Output the [x, y] coordinate of the center of the cell containing the given text.  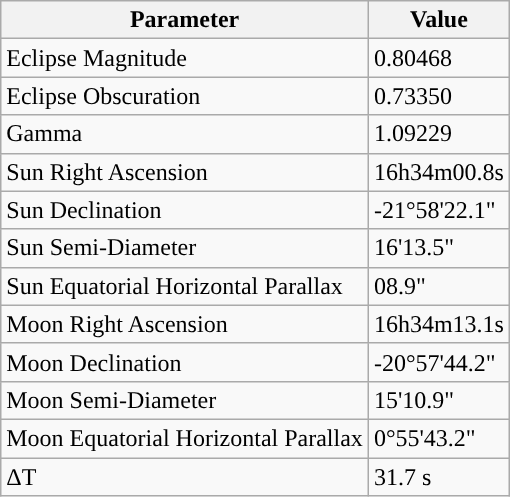
Parameter [185, 20]
15'10.9" [438, 400]
31.7 s [438, 477]
0.80468 [438, 58]
Sun Semi-Diameter [185, 248]
08.9" [438, 286]
ΔT [185, 477]
Sun Declination [185, 210]
Eclipse Obscuration [185, 96]
-21°58'22.1" [438, 210]
1.09229 [438, 134]
Moon Equatorial Horizontal Parallax [185, 438]
Value [438, 20]
Moon Semi-Diameter [185, 400]
16h34m13.1s [438, 324]
Moon Declination [185, 362]
16'13.5" [438, 248]
Sun Right Ascension [185, 172]
Eclipse Magnitude [185, 58]
Sun Equatorial Horizontal Parallax [185, 286]
Moon Right Ascension [185, 324]
0.73350 [438, 96]
0°55'43.2" [438, 438]
Gamma [185, 134]
-20°57'44.2" [438, 362]
16h34m00.8s [438, 172]
